Identify which cell holds the provided text, then report its [x, y] central coordinate. 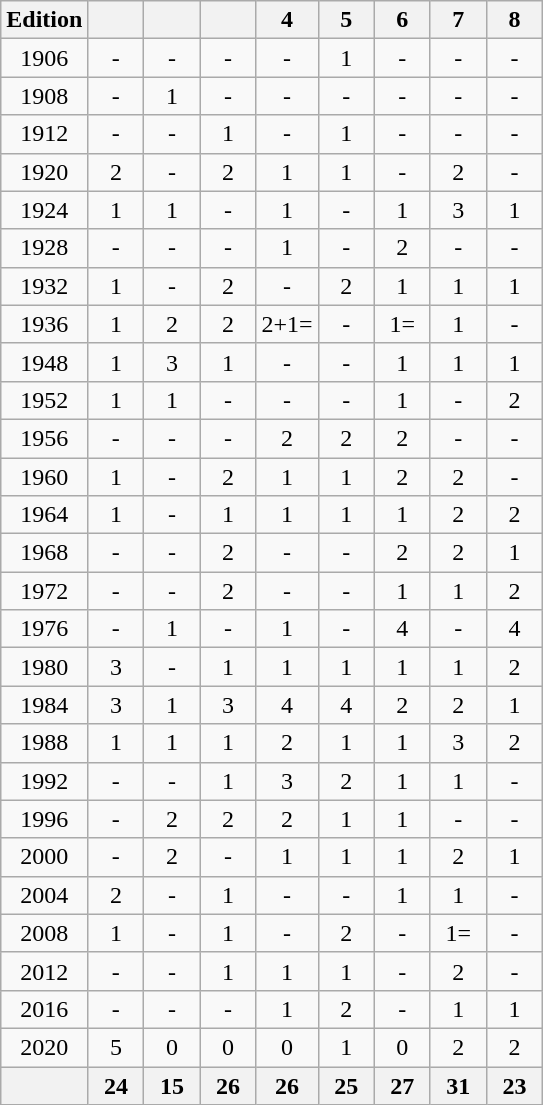
1932 [44, 286]
Edition [44, 20]
1968 [44, 553]
1924 [44, 210]
6 [402, 20]
1952 [44, 400]
1988 [44, 743]
1948 [44, 362]
2016 [44, 1009]
1992 [44, 781]
2008 [44, 933]
1956 [44, 438]
1996 [44, 819]
1936 [44, 324]
1912 [44, 134]
31 [458, 1085]
23 [514, 1085]
1920 [44, 172]
25 [346, 1085]
8 [514, 20]
1908 [44, 96]
15 [172, 1085]
1906 [44, 58]
27 [402, 1085]
1980 [44, 667]
1976 [44, 629]
1972 [44, 591]
2000 [44, 857]
2004 [44, 895]
2012 [44, 971]
7 [458, 20]
1960 [44, 477]
2020 [44, 1047]
1964 [44, 515]
1928 [44, 248]
2+1= [287, 324]
1984 [44, 705]
24 [116, 1085]
